Detect which cell encompasses the target text, then output its (X, Y) center coordinate. 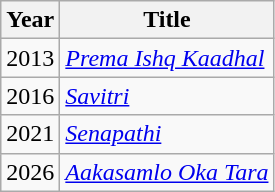
2026 (30, 172)
2016 (30, 96)
Prema Ishq Kaadhal (167, 58)
Savitri (167, 96)
2021 (30, 134)
Senapathi (167, 134)
Year (30, 20)
Aakasamlo Oka Tara (167, 172)
Title (167, 20)
2013 (30, 58)
